Return the (x, y) coordinate for the center point of the cell that contains the specified text.  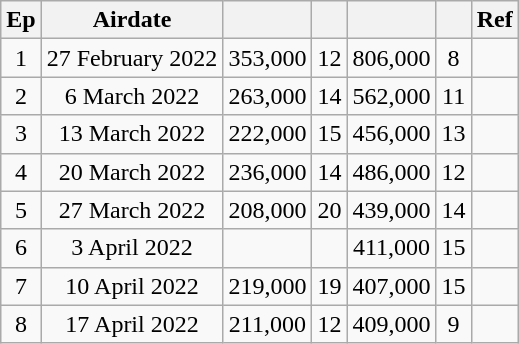
9 (454, 324)
353,000 (268, 58)
456,000 (392, 134)
27 February 2022 (132, 58)
263,000 (268, 96)
211,000 (268, 324)
13 (454, 134)
411,000 (392, 248)
439,000 (392, 210)
11 (454, 96)
1 (21, 58)
Airdate (132, 20)
13 March 2022 (132, 134)
20 (330, 210)
3 (21, 134)
409,000 (392, 324)
10 April 2022 (132, 286)
2 (21, 96)
5 (21, 210)
407,000 (392, 286)
20 March 2022 (132, 172)
486,000 (392, 172)
806,000 (392, 58)
19 (330, 286)
6 (21, 248)
208,000 (268, 210)
Ep (21, 20)
219,000 (268, 286)
3 April 2022 (132, 248)
17 April 2022 (132, 324)
4 (21, 172)
222,000 (268, 134)
236,000 (268, 172)
Ref (494, 20)
7 (21, 286)
6 March 2022 (132, 96)
562,000 (392, 96)
27 March 2022 (132, 210)
